Determine the (x, y) coordinate at the center of the cell enclosing the given text.  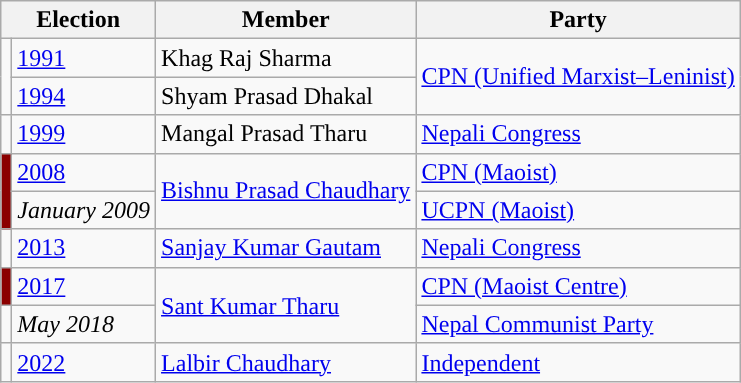
2017 (84, 286)
January 2009 (84, 210)
CPN (Maoist) (578, 172)
Khag Raj Sharma (286, 58)
Lalbir Chaudhary (286, 362)
Bishnu Prasad Chaudhary (286, 191)
UCPN (Maoist) (578, 210)
1994 (84, 96)
Shyam Prasad Dhakal (286, 96)
2013 (84, 248)
2022 (84, 362)
1999 (84, 134)
May 2018 (84, 324)
Party (578, 20)
Election (78, 20)
Sant Kumar Tharu (286, 305)
Independent (578, 362)
1991 (84, 58)
CPN (Unified Marxist–Leninist) (578, 77)
Nepal Communist Party (578, 324)
Sanjay Kumar Gautam (286, 248)
2008 (84, 172)
CPN (Maoist Centre) (578, 286)
Mangal Prasad Tharu (286, 134)
Member (286, 20)
